Identify which cell holds the provided text, then report its (x, y) central coordinate. 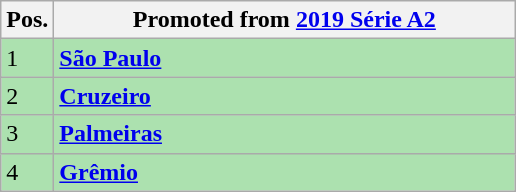
São Paulo (284, 58)
Pos. (28, 20)
3 (28, 134)
Promoted from 2019 Série A2 (284, 20)
Grêmio (284, 172)
1 (28, 58)
Cruzeiro (284, 96)
Palmeiras (284, 134)
2 (28, 96)
4 (28, 172)
